For the text-containing cell, return its midpoint in (X, Y) coordinate format. 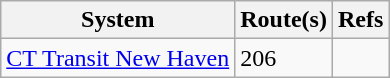
206 (284, 58)
Route(s) (284, 20)
CT Transit New Haven (118, 58)
System (118, 20)
Refs (360, 20)
